Provide the (X, Y) coordinate of the cell's center where the given text is located.  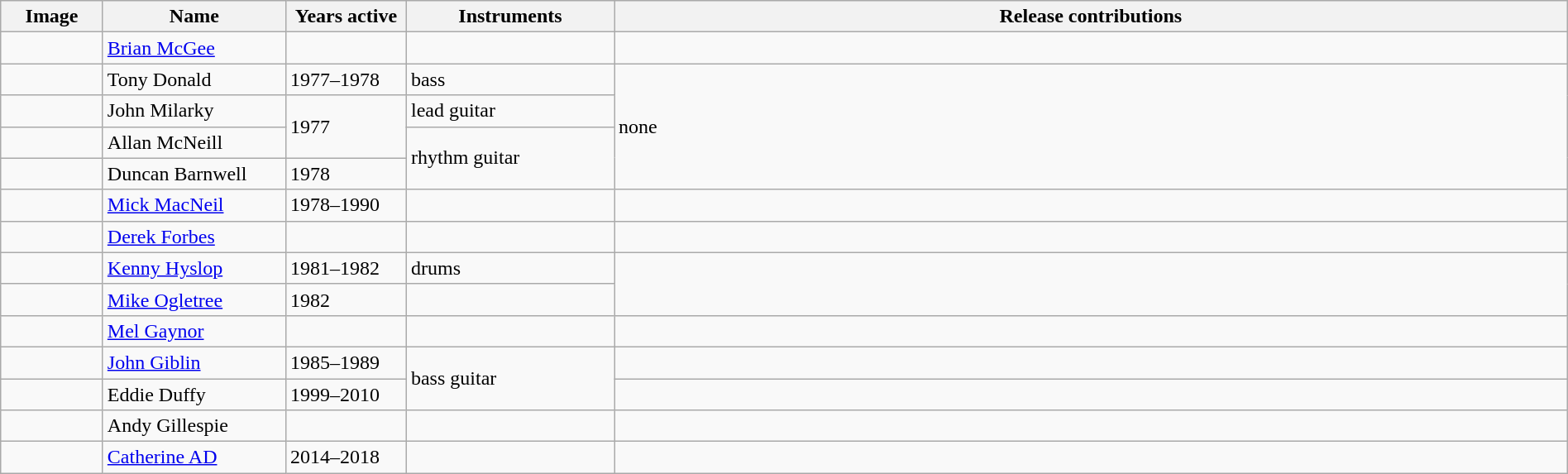
1978–1990 (346, 205)
lead guitar (509, 111)
John Milarky (194, 111)
Andy Gillespie (194, 426)
Catherine AD (194, 457)
Mick MacNeil (194, 205)
Mike Ogletree (194, 299)
1977 (346, 127)
Years active (346, 17)
Release contributions (1090, 17)
Derek Forbes (194, 237)
John Giblin (194, 362)
bass guitar (509, 378)
Kenny Hyslop (194, 268)
Tony Donald (194, 79)
1982 (346, 299)
1981–1982 (346, 268)
Instruments (509, 17)
2014–2018 (346, 457)
Image (52, 17)
Name (194, 17)
1999–2010 (346, 395)
Eddie Duffy (194, 395)
1977–1978 (346, 79)
1978 (346, 174)
Brian McGee (194, 48)
Duncan Barnwell (194, 174)
Mel Gaynor (194, 331)
bass (509, 79)
drums (509, 268)
Allan McNeill (194, 142)
none (1090, 127)
1985–1989 (346, 362)
rhythm guitar (509, 158)
